Provide the [X, Y] coordinate of the cell's center where the given text is located.  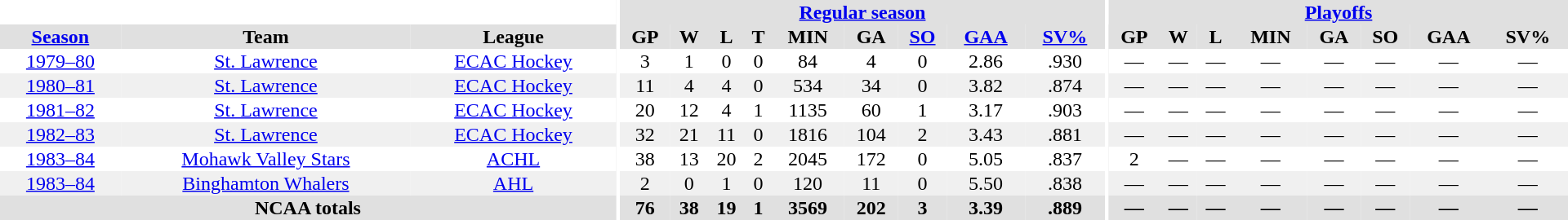
13 [689, 159]
5.50 [986, 183]
Season [60, 37]
3.43 [986, 134]
T [758, 37]
.930 [1065, 61]
202 [871, 208]
Team [266, 37]
1980–81 [60, 86]
32 [645, 134]
3569 [808, 208]
.838 [1065, 183]
NCAA totals [308, 208]
34 [871, 86]
5.05 [986, 159]
Binghamton Whalers [266, 183]
1981–82 [60, 110]
76 [645, 208]
.837 [1065, 159]
172 [871, 159]
Playoffs [1339, 12]
.874 [1065, 86]
3.39 [986, 208]
19 [727, 208]
ACHL [513, 159]
1135 [808, 110]
1816 [808, 134]
120 [808, 183]
2045 [808, 159]
League [513, 37]
60 [871, 110]
.903 [1065, 110]
.881 [1065, 134]
.889 [1065, 208]
12 [689, 110]
84 [808, 61]
Regular season [862, 12]
1979–80 [60, 61]
2.86 [986, 61]
21 [689, 134]
1982–83 [60, 134]
534 [808, 86]
3.82 [986, 86]
Mohawk Valley Stars [266, 159]
104 [871, 134]
3.17 [986, 110]
AHL [513, 183]
